Determine the (x, y) coordinate at the center of the cell enclosing the given text.  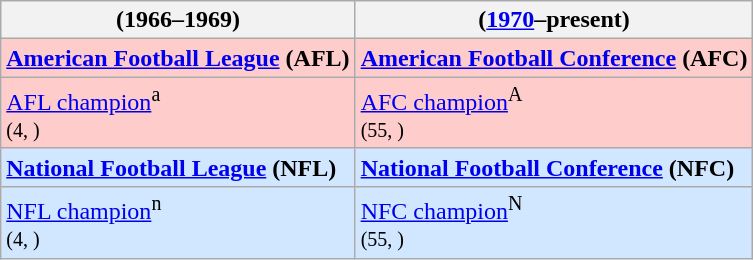
NFC championN(55, ) (554, 222)
(1970–present) (554, 20)
(1966–1969) (178, 20)
NFL championn(4, ) (178, 222)
National Football League (NFL) (178, 167)
American Football Conference (AFC) (554, 58)
AFL championa(4, ) (178, 113)
AFC championA(55, ) (554, 113)
National Football Conference (NFC) (554, 167)
American Football League (AFL) (178, 58)
